Return the [x, y] coordinate for the center point of the cell that contains the specified text.  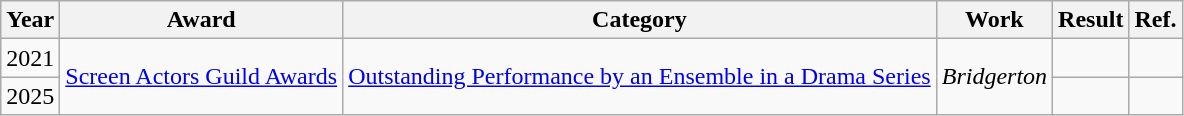
Bridgerton [994, 77]
Ref. [1156, 20]
Outstanding Performance by an Ensemble in a Drama Series [640, 77]
Screen Actors Guild Awards [202, 77]
Result [1091, 20]
2021 [30, 58]
Year [30, 20]
Category [640, 20]
Award [202, 20]
Work [994, 20]
2025 [30, 96]
